Identify which cell holds the provided text, then report its [x, y] central coordinate. 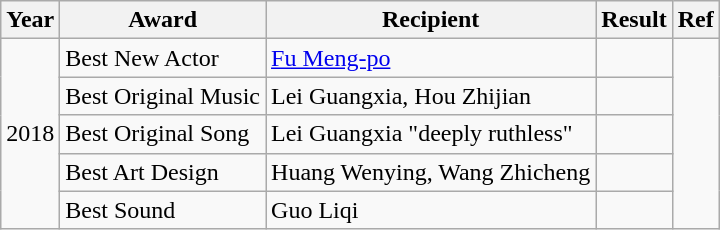
Best Original Music [163, 96]
Ref [696, 20]
Fu Meng-po [431, 58]
Lei Guangxia, Hou Zhijian [431, 96]
Award [163, 20]
Guo Liqi [431, 210]
Best New Actor [163, 58]
Best Sound [163, 210]
Recipient [431, 20]
Year [30, 20]
Huang Wenying, Wang Zhicheng [431, 172]
Best Art Design [163, 172]
Lei Guangxia "deeply ruthless" [431, 134]
Best Original Song [163, 134]
2018 [30, 134]
Result [634, 20]
